Pinpoint the cell where the given text exists, returning its (x, y) midpoint coordinate. 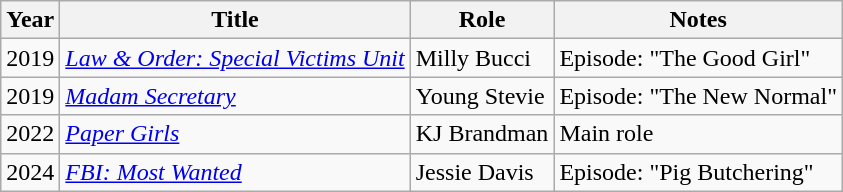
KJ Brandman (482, 134)
Notes (698, 20)
Year (30, 20)
FBI: Most Wanted (235, 172)
Milly Bucci (482, 58)
Title (235, 20)
2022 (30, 134)
Madam Secretary (235, 96)
Role (482, 20)
Main role (698, 134)
Young Stevie (482, 96)
2024 (30, 172)
Jessie Davis (482, 172)
Episode: "The New Normal" (698, 96)
Episode: "Pig Butchering" (698, 172)
Paper Girls (235, 134)
Episode: "The Good Girl" (698, 58)
Law & Order: Special Victims Unit (235, 58)
